Pinpoint the cell where the given text exists, returning its (x, y) midpoint coordinate. 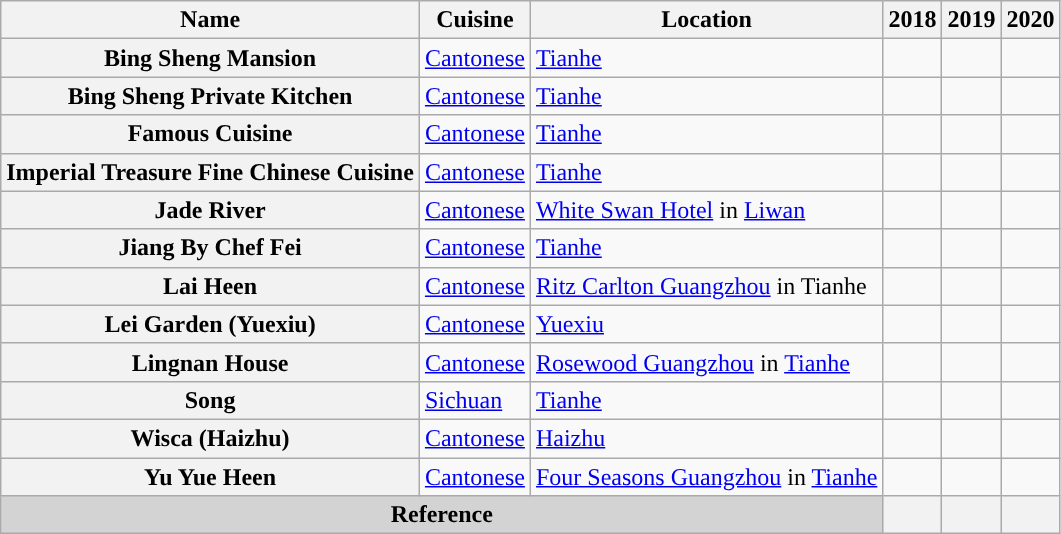
Four Seasons Guangzhou in Tianhe (706, 477)
2019 (972, 20)
Bing Sheng Private Kitchen (210, 96)
2018 (912, 20)
Rosewood Guangzhou in Tianhe (706, 362)
Ritz Carlton Guangzhou in Tianhe (706, 286)
2020 (1030, 20)
Lingnan House (210, 362)
Jiang By Chef Fei (210, 248)
Yu Yue Heen (210, 477)
Famous Cuisine (210, 134)
Wisca (Haizhu) (210, 438)
Jade River (210, 210)
Imperial Treasure Fine Chinese Cuisine (210, 172)
Bing Sheng Mansion (210, 58)
Name (210, 20)
Location (706, 20)
Sichuan (474, 400)
Yuexiu (706, 324)
Cuisine (474, 20)
Song (210, 400)
Haizhu (706, 438)
Lei Garden (Yuexiu) (210, 324)
Reference (442, 515)
White Swan Hotel in Liwan (706, 210)
Lai Heen (210, 286)
